Search for the cell housing the specified text and yield its (X, Y) center coordinate. 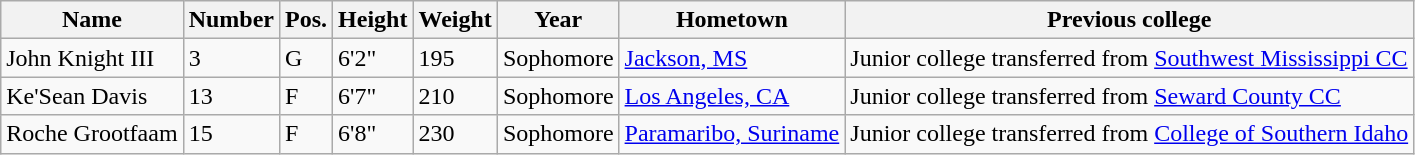
Hometown (732, 20)
Number (231, 20)
6'7" (373, 96)
Junior college transferred from Southwest Mississippi CC (1130, 58)
Jackson, MS (732, 58)
Junior college transferred from College of Southern Idaho (1130, 134)
Roche Grootfaam (92, 134)
Year (558, 20)
195 (455, 58)
Name (92, 20)
Previous college (1130, 20)
6'8" (373, 134)
Los Angeles, CA (732, 96)
3 (231, 58)
15 (231, 134)
Weight (455, 20)
Junior college transferred from Seward County CC (1130, 96)
Paramaribo, Suriname (732, 134)
John Knight III (92, 58)
230 (455, 134)
Height (373, 20)
210 (455, 96)
Pos. (306, 20)
Ke'Sean Davis (92, 96)
6'2" (373, 58)
13 (231, 96)
G (306, 58)
